Return [x, y] of the center of cell containing provided text 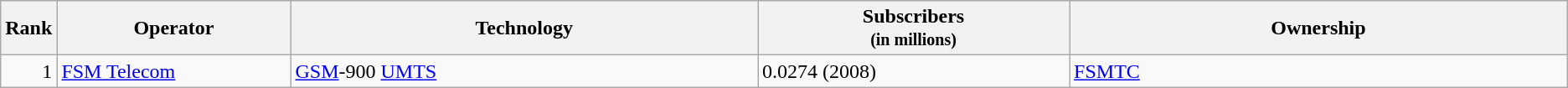
Ownership [1318, 28]
0.0274 (2008) [913, 71]
Rank [28, 28]
Technology [524, 28]
Subscribers(in millions) [913, 28]
1 [28, 71]
FSM Telecom [174, 71]
Operator [174, 28]
GSM-900 UMTS [524, 71]
FSMTC [1318, 71]
